Return (x, y) of the center of cell containing provided text 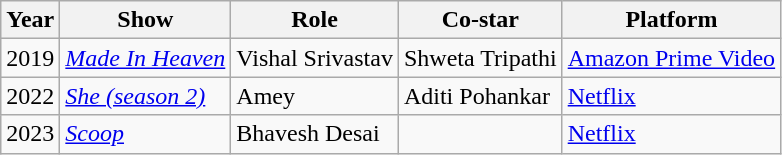
2023 (30, 134)
Amazon Prime Video (671, 58)
Co-star (480, 20)
Made In Heaven (146, 58)
She (season 2) (146, 96)
2019 (30, 58)
Scoop (146, 134)
2022 (30, 96)
Amey (315, 96)
Role (315, 20)
Platform (671, 20)
Aditi Pohankar (480, 96)
Shweta Tripathi (480, 58)
Vishal Srivastav (315, 58)
Year (30, 20)
Show (146, 20)
Bhavesh Desai (315, 134)
